Find where the given text appears and provide that cell's center as [x, y] coordinate. 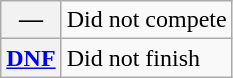
DNF [31, 58]
Did not compete [146, 20]
Did not finish [146, 58]
— [31, 20]
